Return [X, Y] of the center of cell containing provided text 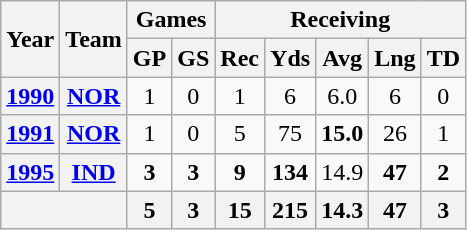
1990 [30, 96]
Avg [342, 58]
Rec [240, 58]
Games [170, 20]
75 [290, 134]
Lng [395, 58]
26 [395, 134]
GS [194, 58]
Team [94, 39]
2 [443, 172]
Receiving [340, 20]
215 [290, 210]
1991 [30, 134]
134 [290, 172]
14.3 [342, 210]
15.0 [342, 134]
TD [443, 58]
6.0 [342, 96]
9 [240, 172]
IND [94, 172]
1995 [30, 172]
Yds [290, 58]
Year [30, 39]
15 [240, 210]
14.9 [342, 172]
GP [149, 58]
